Return the [X, Y] coordinate for the center point of the cell that contains the specified text.  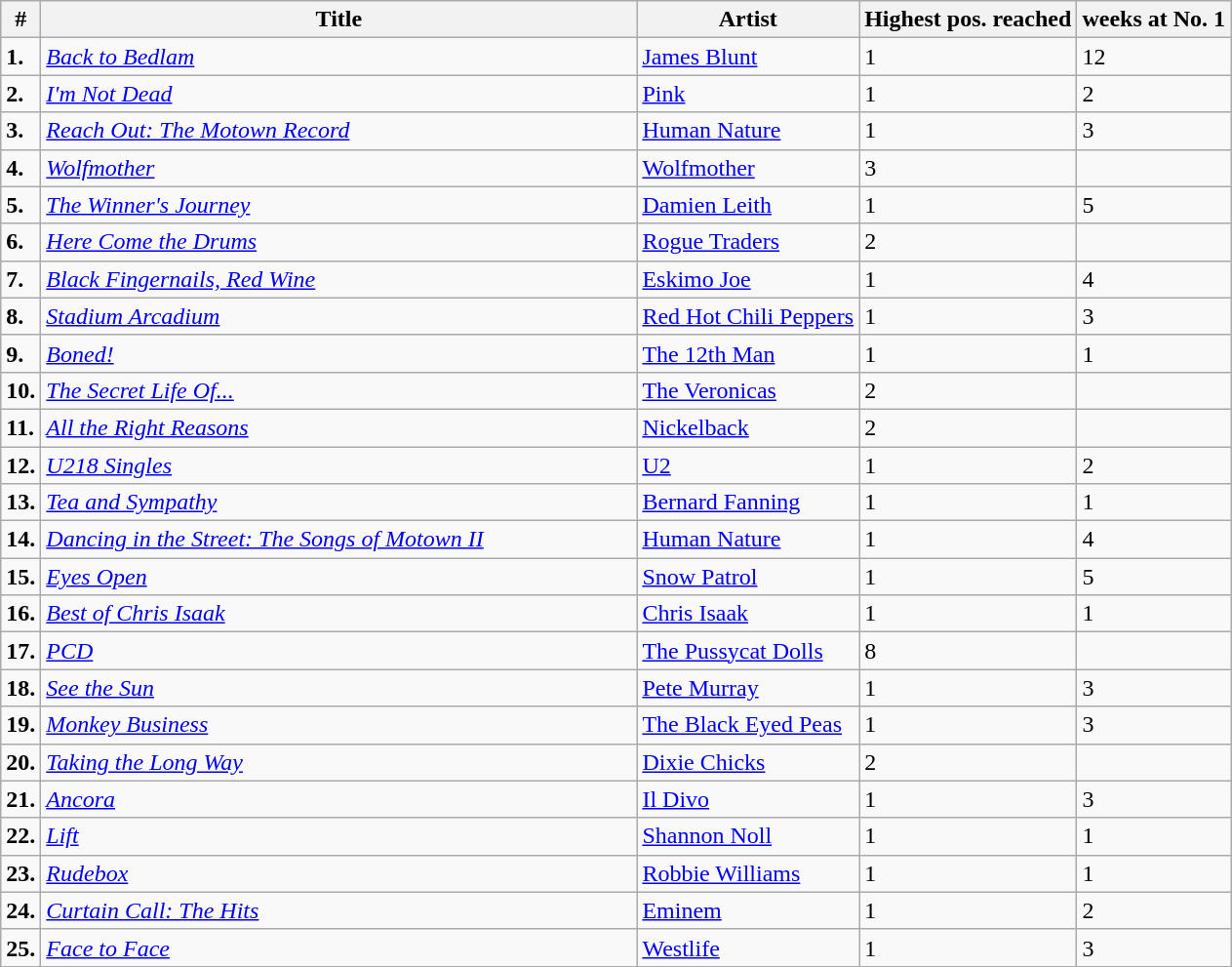
21. [21, 799]
The Winner's Journey [339, 205]
8. [21, 316]
Ancora [339, 799]
1. [21, 57]
Eminem [748, 910]
Pete Murray [748, 688]
The 12th Man [748, 353]
Taking the Long Way [339, 762]
Artist [748, 20]
Best of Chris Isaak [339, 614]
22. [21, 836]
23. [21, 873]
13. [21, 503]
Red Hot Chili Peppers [748, 316]
Bernard Fanning [748, 503]
5. [21, 205]
Highest pos. reached [968, 20]
Back to Bedlam [339, 57]
The Veronicas [748, 390]
Reach Out: The Motown Record [339, 131]
18. [21, 688]
12 [1154, 57]
Dixie Chicks [748, 762]
See the Sun [339, 688]
Robbie Williams [748, 873]
Here Come the Drums [339, 242]
Lift [339, 836]
Il Divo [748, 799]
Snow Patrol [748, 577]
Monkey Business [339, 725]
Curtain Call: The Hits [339, 910]
9. [21, 353]
25. [21, 947]
Eskimo Joe [748, 279]
20. [21, 762]
Damien Leith [748, 205]
Title [339, 20]
14. [21, 540]
All the Right Reasons [339, 427]
10. [21, 390]
24. [21, 910]
U2 [748, 465]
# [21, 20]
6. [21, 242]
Tea and Sympathy [339, 503]
Shannon Noll [748, 836]
The Secret Life Of... [339, 390]
I'm Not Dead [339, 94]
15. [21, 577]
11. [21, 427]
Chris Isaak [748, 614]
Eyes Open [339, 577]
16. [21, 614]
PCD [339, 651]
Rudebox [339, 873]
Rogue Traders [748, 242]
The Black Eyed Peas [748, 725]
Westlife [748, 947]
3. [21, 131]
Pink [748, 94]
12. [21, 465]
Stadium Arcadium [339, 316]
Boned! [339, 353]
19. [21, 725]
17. [21, 651]
The Pussycat Dolls [748, 651]
weeks at No. 1 [1154, 20]
Nickelback [748, 427]
2. [21, 94]
U218 Singles [339, 465]
7. [21, 279]
Dancing in the Street: The Songs of Motown II [339, 540]
Black Fingernails, Red Wine [339, 279]
8 [968, 651]
Face to Face [339, 947]
James Blunt [748, 57]
4. [21, 168]
